Output the (x, y) coordinate of the center of the cell containing the given text.  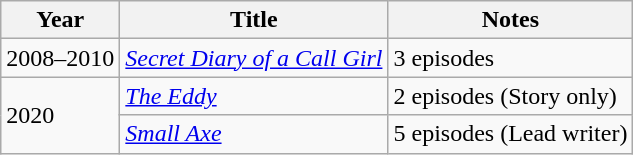
Notes (510, 20)
Year (60, 20)
Title (254, 20)
2008–2010 (60, 58)
The Eddy (254, 96)
2020 (60, 115)
5 episodes (Lead writer) (510, 134)
2 episodes (Story only) (510, 96)
Small Axe (254, 134)
Secret Diary of a Call Girl (254, 58)
3 episodes (510, 58)
